For the text-containing cell, return its midpoint in (X, Y) coordinate format. 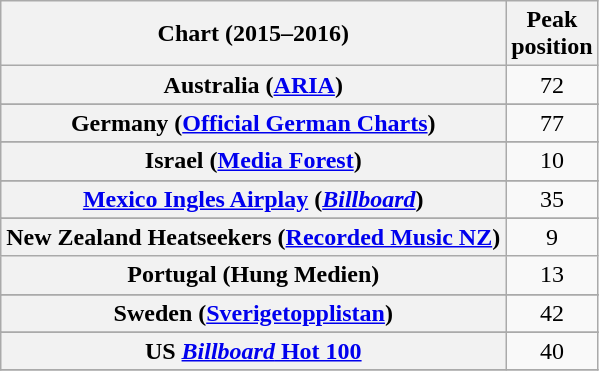
Israel (Media Forest) (254, 161)
42 (552, 313)
13 (552, 275)
Germany (Official German Charts) (254, 123)
Chart (2015–2016) (254, 34)
Portugal (Hung Medien) (254, 275)
US Billboard Hot 100 (254, 351)
Sweden (Sverigetopplistan) (254, 313)
77 (552, 123)
9 (552, 237)
35 (552, 199)
10 (552, 161)
New Zealand Heatseekers (Recorded Music NZ) (254, 237)
Australia (ARIA) (254, 85)
Peak position (552, 34)
Mexico Ingles Airplay (Billboard) (254, 199)
40 (552, 351)
72 (552, 85)
